Capture the cell that displays the provided text and extract its [x, y] central coordinate. 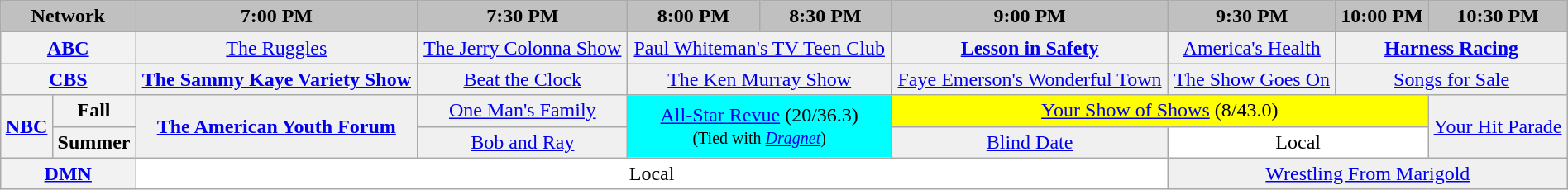
7:30 PM [523, 17]
Paul Whiteman's TV Teen Club [759, 48]
8:00 PM [693, 17]
Harness Racing [1451, 48]
The Jerry Colonna Show [523, 48]
9:00 PM [1030, 17]
Summer [93, 142]
Faye Emerson's Wonderful Town [1030, 79]
Fall [93, 111]
10:30 PM [1498, 17]
Blind Date [1030, 142]
The Sammy Kaye Variety Show [276, 79]
Your Show of Shows (8/43.0) [1159, 111]
CBS [68, 79]
America's Health [1251, 48]
The Ken Murray Show [759, 79]
Your Hit Parade [1498, 126]
9:30 PM [1251, 17]
7:00 PM [276, 17]
Beat the Clock [523, 79]
The Show Goes On [1251, 79]
All-Star Revue (20/36.3)(Tied with Dragnet) [759, 126]
Bob and Ray [523, 142]
One Man's Family [523, 111]
Wrestling From Marigold [1368, 173]
8:30 PM [825, 17]
DMN [68, 173]
Songs for Sale [1451, 79]
Network [68, 17]
ABC [68, 48]
NBC [26, 126]
The American Youth Forum [276, 126]
The Ruggles [276, 48]
10:00 PM [1382, 17]
Lesson in Safety [1030, 48]
